Extract the (X, Y) coordinate from the center of the cell holding the provided text.  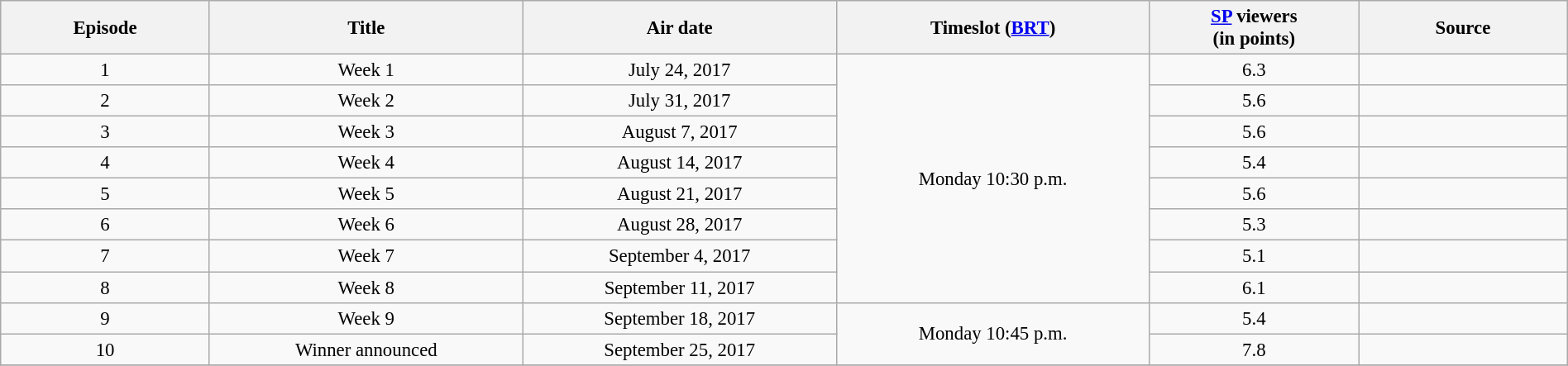
August 7, 2017 (680, 132)
7.8 (1254, 349)
7 (106, 256)
10 (106, 349)
September 11, 2017 (680, 288)
6.1 (1254, 288)
July 31, 2017 (680, 101)
Title (366, 28)
6 (106, 226)
Week 5 (366, 194)
8 (106, 288)
SP viewers(in points) (1254, 28)
Week 6 (366, 226)
July 24, 2017 (680, 70)
Week 8 (366, 288)
Episode (106, 28)
5 (106, 194)
September 18, 2017 (680, 318)
August 14, 2017 (680, 163)
Week 3 (366, 132)
Air date (680, 28)
Week 7 (366, 256)
August 28, 2017 (680, 226)
1 (106, 70)
Week 2 (366, 101)
Week 9 (366, 318)
Week 1 (366, 70)
6.3 (1254, 70)
September 25, 2017 (680, 349)
5.1 (1254, 256)
September 4, 2017 (680, 256)
2 (106, 101)
4 (106, 163)
Week 4 (366, 163)
3 (106, 132)
Timeslot (BRT) (992, 28)
5.3 (1254, 226)
Winner announced (366, 349)
Monday 10:30 p.m. (992, 178)
Source (1464, 28)
9 (106, 318)
August 21, 2017 (680, 194)
Monday 10:45 p.m. (992, 334)
